Output the (X, Y) coordinate of the center of the cell containing the given text.  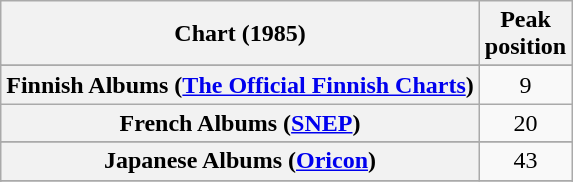
Japanese Albums (Oricon) (240, 161)
Peakposition (525, 34)
Finnish Albums (The Official Finnish Charts) (240, 85)
9 (525, 85)
Chart (1985) (240, 34)
20 (525, 123)
French Albums (SNEP) (240, 123)
43 (525, 161)
